Output the (x, y) coordinate of the center of the cell containing the given text.  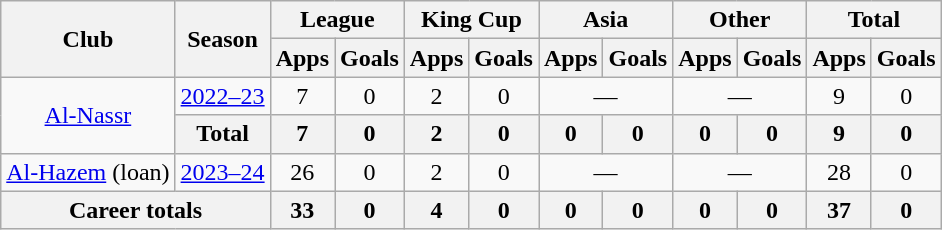
28 (839, 172)
Asia (605, 20)
Al-Nassr (88, 115)
Club (88, 39)
Other (740, 20)
Career totals (136, 210)
League (337, 20)
Season (222, 39)
2023–24 (222, 172)
4 (436, 210)
2022–23 (222, 96)
33 (302, 210)
37 (839, 210)
26 (302, 172)
King Cup (471, 20)
Al-Hazem (loan) (88, 172)
